Detect which cell encompasses the target text, then output its (X, Y) center coordinate. 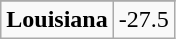
Louisiana (57, 20)
-27.5 (144, 20)
